Return [x, y] of the center of cell containing provided text 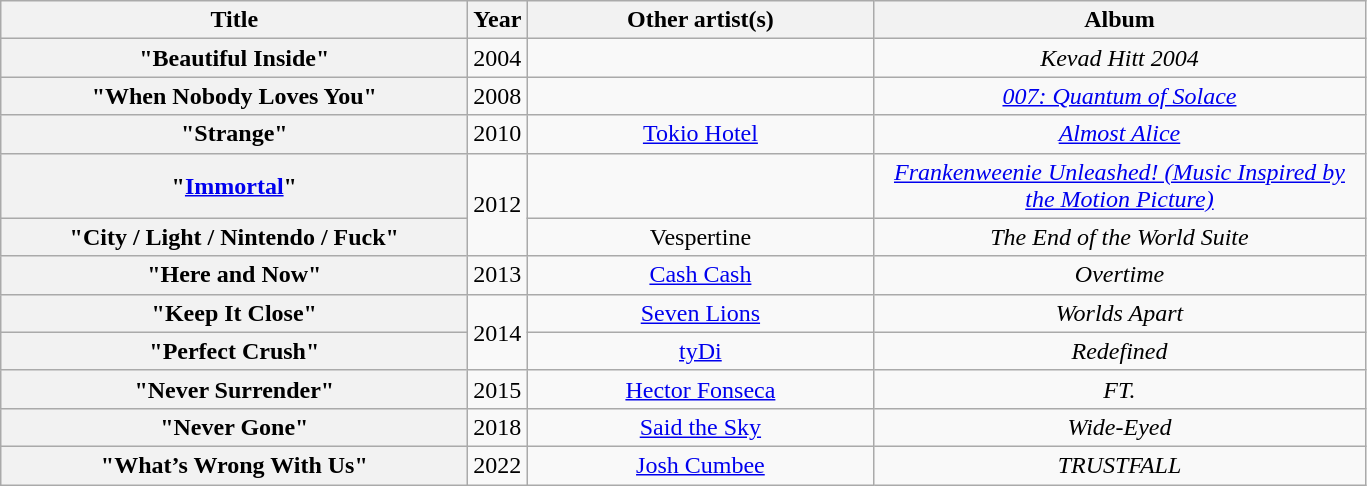
2010 [498, 134]
Worlds Apart [1120, 313]
Kevad Hitt 2004 [1120, 58]
Josh Cumbee [700, 465]
Redefined [1120, 351]
"Keep It Close" [234, 313]
"Perfect Crush" [234, 351]
"When Nobody Loves You" [234, 96]
Almost Alice [1120, 134]
"Here and Now" [234, 275]
Seven Lions [700, 313]
Vespertine [700, 237]
2022 [498, 465]
The End of the World Suite [1120, 237]
TRUSTFALL [1120, 465]
"What’s Wrong With Us" [234, 465]
"Immortal" [234, 186]
"Strange" [234, 134]
Tokio Hotel [700, 134]
Wide-Eyed [1120, 427]
"Never Gone" [234, 427]
Album [1120, 20]
tyDi [700, 351]
2014 [498, 332]
FT. [1120, 389]
"Never Surrender" [234, 389]
Overtime [1120, 275]
2004 [498, 58]
2015 [498, 389]
Said the Sky [700, 427]
Cash Cash [700, 275]
"City / Light / Nintendo / Fuck" [234, 237]
Hector Fonseca [700, 389]
007: Quantum of Solace [1120, 96]
Title [234, 20]
Year [498, 20]
2013 [498, 275]
"Beautiful Inside" [234, 58]
Other artist(s) [700, 20]
2012 [498, 204]
2018 [498, 427]
2008 [498, 96]
Frankenweenie Unleashed! (Music Inspired by the Motion Picture) [1120, 186]
